Output the [X, Y] coordinate of the center of the cell containing the given text.  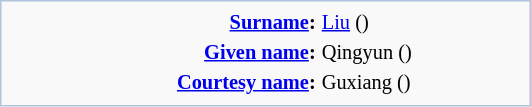
Courtesy name: [163, 82]
Surname: [163, 22]
Liu () [421, 22]
Guxiang () [421, 82]
Given name: [163, 52]
Qingyun () [421, 52]
